Output the (X, Y) coordinate of the center of the cell containing the given text.  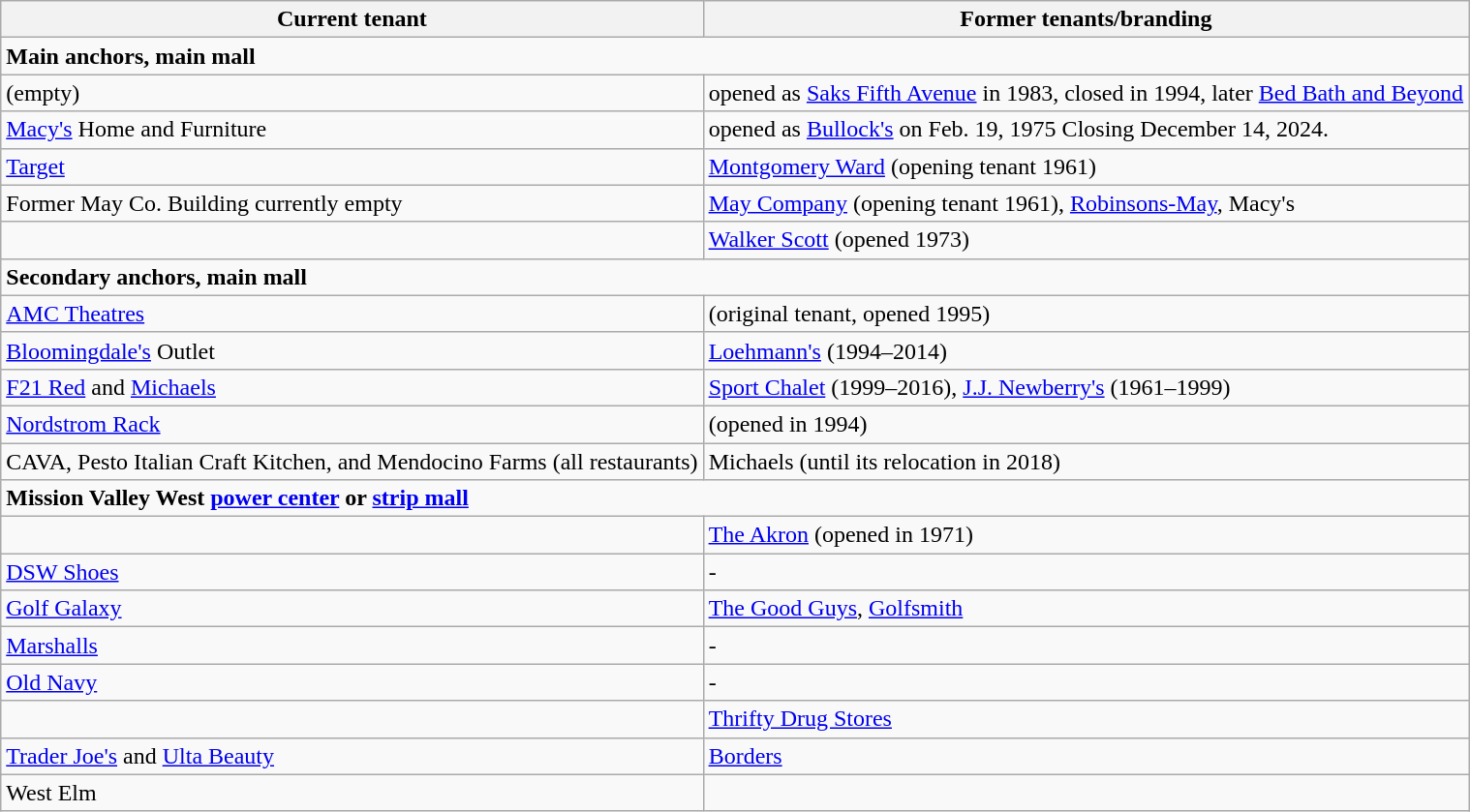
Michaels (until its relocation in 2018) (1086, 462)
Secondary anchors, main mall (735, 277)
The Good Guys, Golfsmith (1086, 609)
Mission Valley West power center or strip mall (735, 498)
West Elm (352, 793)
Marshalls (352, 646)
Borders (1086, 756)
The Akron (opened in 1971) (1086, 535)
Thrifty Drug Stores (1086, 719)
CAVA, Pesto Italian Craft Kitchen, and Mendocino Farms (all restaurants) (352, 462)
Former May Co. Building currently empty (352, 203)
Trader Joe's and Ulta Beauty (352, 756)
Golf Galaxy (352, 609)
(empty) (352, 93)
Main anchors, main mall (735, 56)
Nordstrom Rack (352, 424)
opened as Bullock's on Feb. 19, 1975 Closing December 14, 2024. (1086, 130)
opened as Saks Fifth Avenue in 1983, closed in 1994, later Bed Bath and Beyond (1086, 93)
Macy's Home and Furniture (352, 130)
F21 Red and Michaels (352, 387)
Bloomingdale's Outlet (352, 350)
Target (352, 166)
(original tenant, opened 1995) (1086, 314)
AMC Theatres (352, 314)
Former tenants/branding (1086, 19)
Current tenant (352, 19)
Montgomery Ward (opening tenant 1961) (1086, 166)
Old Navy (352, 682)
May Company (opening tenant 1961), Robinsons-May, Macy's (1086, 203)
(opened in 1994) (1086, 424)
DSW Shoes (352, 572)
Loehmann's (1994–2014) (1086, 350)
Sport Chalet (1999–2016), J.J. Newberry's (1961–1999) (1086, 387)
Walker Scott (opened 1973) (1086, 240)
